For the text-containing cell, return its midpoint in [X, Y] coordinate format. 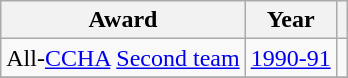
Year [290, 20]
Award [123, 20]
1990-91 [290, 58]
All-CCHA Second team [123, 58]
